Locate the cell with the specified text and output its [X, Y] center coordinate. 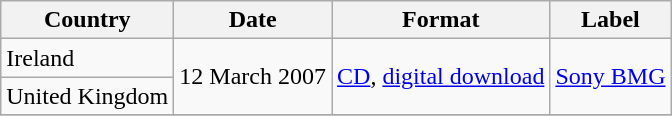
Format [441, 20]
Date [253, 20]
Sony BMG [610, 77]
Label [610, 20]
12 March 2007 [253, 77]
CD, digital download [441, 77]
Ireland [88, 58]
United Kingdom [88, 96]
Country [88, 20]
